For the text-containing cell, return its midpoint in [x, y] coordinate format. 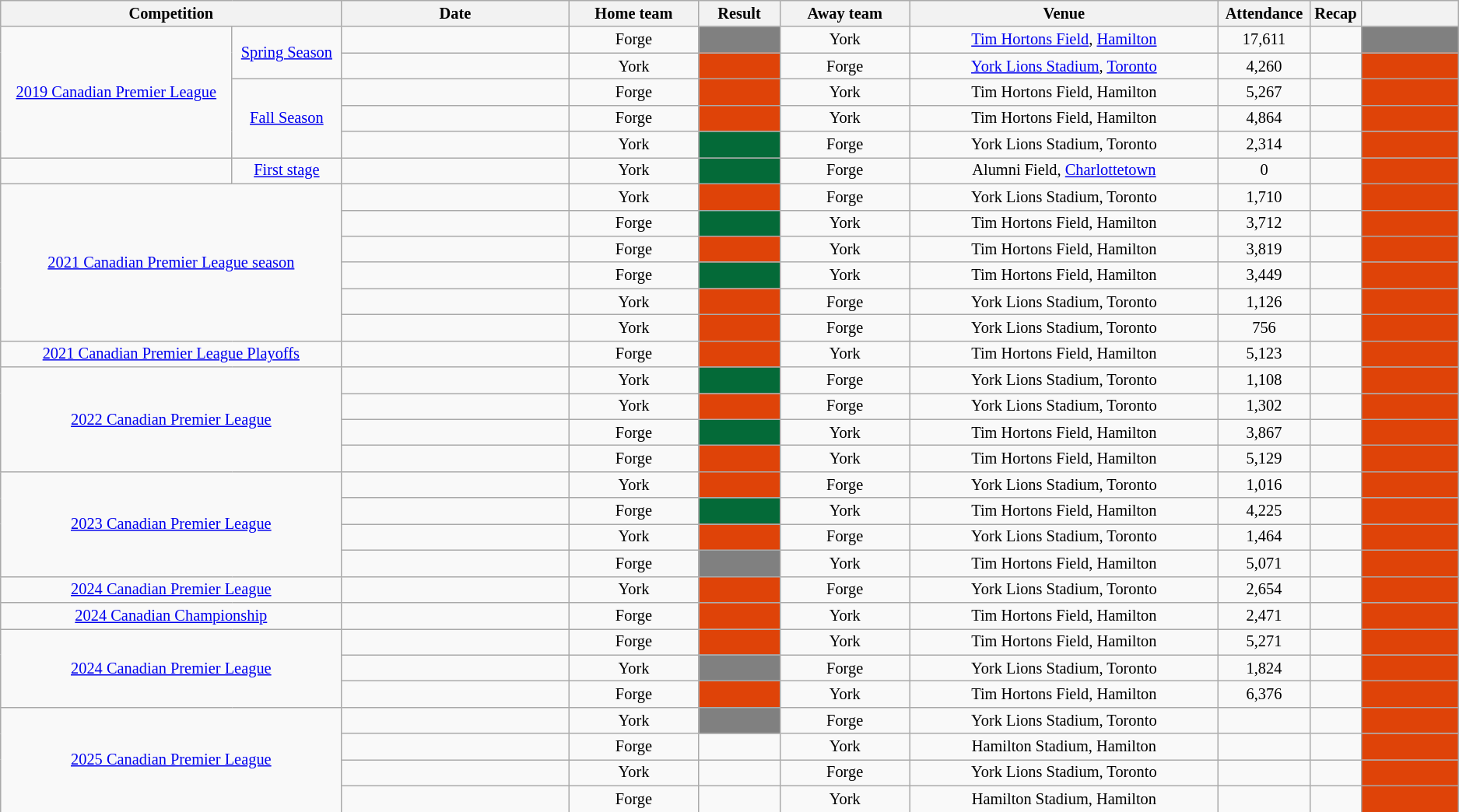
4,864 [1264, 118]
3,867 [1264, 432]
Fall Season [286, 118]
Alumni Field, Charlottetown [1064, 170]
1,464 [1264, 537]
5,267 [1264, 92]
1,108 [1264, 380]
Spring Season [286, 53]
2022 Canadian Premier League [171, 420]
4,225 [1264, 511]
2,314 [1264, 145]
Attendance [1264, 13]
2021 Canadian Premier League season [171, 262]
2023 Canadian Premier League [171, 524]
5,271 [1264, 642]
Competition [171, 13]
17,611 [1264, 40]
2019 Canadian Premier League [117, 92]
1,016 [1264, 485]
Recap [1335, 13]
1,302 [1264, 406]
5,123 [1264, 354]
2025 Canadian Premier League [171, 759]
2,471 [1264, 615]
Result [739, 13]
4,260 [1264, 66]
First stage [286, 170]
Home team [633, 13]
1,824 [1264, 668]
2021 Canadian Premier League Playoffs [171, 354]
3,819 [1264, 249]
1,126 [1264, 302]
5,071 [1264, 563]
Venue [1064, 13]
2024 Canadian Championship [171, 615]
Date [455, 13]
6,376 [1264, 694]
3,712 [1264, 223]
2,654 [1264, 590]
5,129 [1264, 458]
0 [1264, 170]
1,710 [1264, 197]
3,449 [1264, 275]
Away team [845, 13]
756 [1264, 327]
